Identify which cell holds the provided text, then report its (x, y) central coordinate. 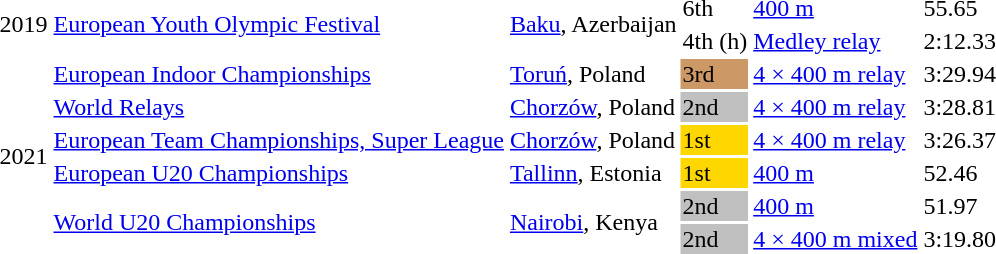
Nairobi, Kenya (593, 222)
4 × 400 m mixed (836, 239)
Tallinn, Estonia (593, 173)
3rd (715, 74)
World Relays (278, 107)
European Indoor Championships (278, 74)
World U20 Championships (278, 222)
European Team Championships, Super League (278, 140)
European U20 Championships (278, 173)
Toruń, Poland (593, 74)
Medley relay (836, 41)
4th (h) (715, 41)
